From the cell containing the given text, extract its center point as [x, y] coordinate. 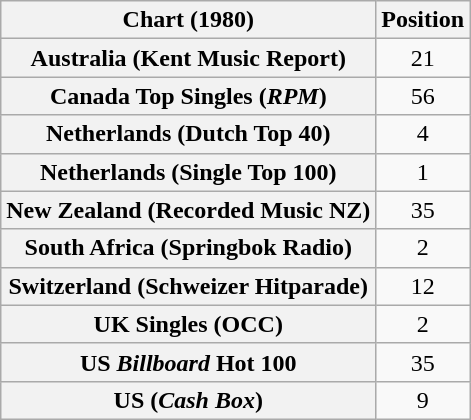
US Billboard Hot 100 [188, 362]
South Africa (Springbok Radio) [188, 248]
Australia (Kent Music Report) [188, 58]
Canada Top Singles (RPM) [188, 96]
Netherlands (Dutch Top 40) [188, 134]
Switzerland (Schweizer Hitparade) [188, 286]
UK Singles (OCC) [188, 324]
New Zealand (Recorded Music NZ) [188, 210]
56 [423, 96]
Netherlands (Single Top 100) [188, 172]
1 [423, 172]
Chart (1980) [188, 20]
12 [423, 286]
4 [423, 134]
Position [423, 20]
US (Cash Box) [188, 400]
21 [423, 58]
9 [423, 400]
